Find where the given text appears and provide that cell's center as [x, y] coordinate. 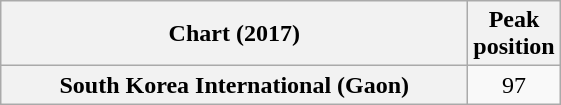
Peakposition [514, 34]
97 [514, 85]
Chart (2017) [234, 34]
South Korea International (Gaon) [234, 85]
